Identify which cell holds the provided text, then report its (X, Y) central coordinate. 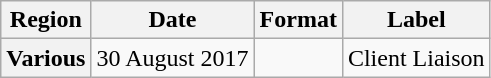
Region (46, 20)
30 August 2017 (172, 58)
Label (416, 20)
Various (46, 58)
Date (172, 20)
Format (298, 20)
Client Liaison (416, 58)
